For the text-containing cell, return its midpoint in (X, Y) coordinate format. 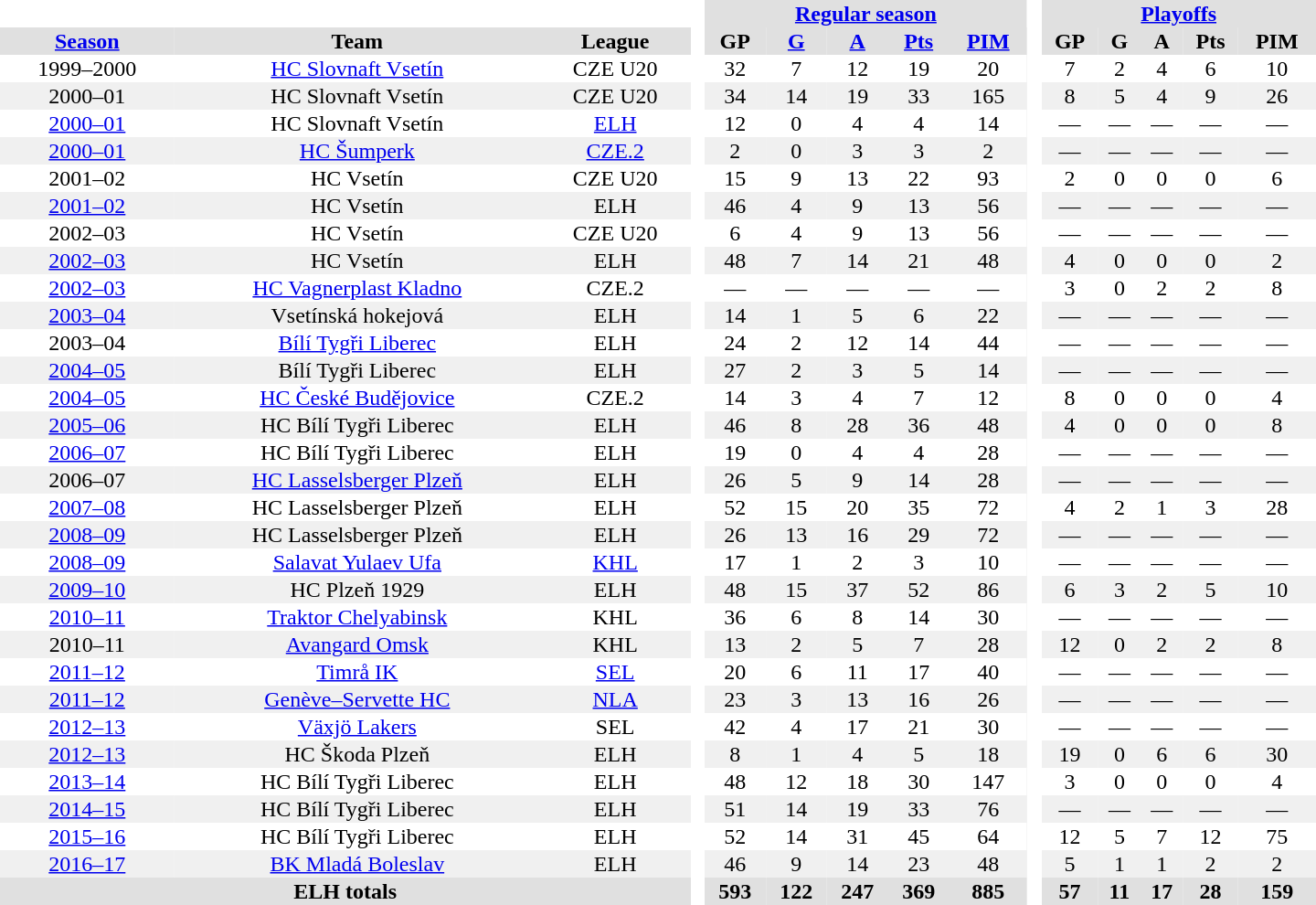
2007–08 (88, 507)
37 (857, 590)
42 (735, 727)
29 (919, 535)
44 (989, 343)
57 (1069, 891)
Playoffs (1179, 14)
35 (919, 507)
32 (735, 69)
593 (735, 891)
NLA (615, 699)
HC České Budějovice (357, 398)
Traktor Chelyabinsk (357, 617)
165 (989, 96)
147 (989, 782)
2014–15 (88, 809)
159 (1278, 891)
Timrå IK (357, 672)
League (615, 41)
369 (919, 891)
51 (735, 809)
86 (989, 590)
24 (735, 343)
HC Plzeň 1929 (357, 590)
2013–14 (88, 782)
34 (735, 96)
93 (989, 178)
HC Vagnerplast Kladno (357, 288)
64 (989, 836)
45 (919, 836)
1999–2000 (88, 69)
27 (735, 370)
2015–16 (88, 836)
2016–17 (88, 864)
Växjö Lakers (357, 727)
HC Škoda Plzeň (357, 754)
HC Šumperk (357, 151)
75 (1278, 836)
Season (88, 41)
Regular season (866, 14)
40 (989, 672)
Avangard Omsk (357, 644)
247 (857, 891)
Salavat Yulaev Ufa (357, 562)
76 (989, 809)
122 (797, 891)
BK Mladá Boleslav (357, 864)
2005–06 (88, 425)
885 (989, 891)
Genève–Servette HC (357, 699)
ELH totals (345, 891)
31 (857, 836)
Vsetínská hokejová (357, 315)
Team (357, 41)
2009–10 (88, 590)
